Extract the (X, Y) coordinate from the center of the cell holding the provided text.  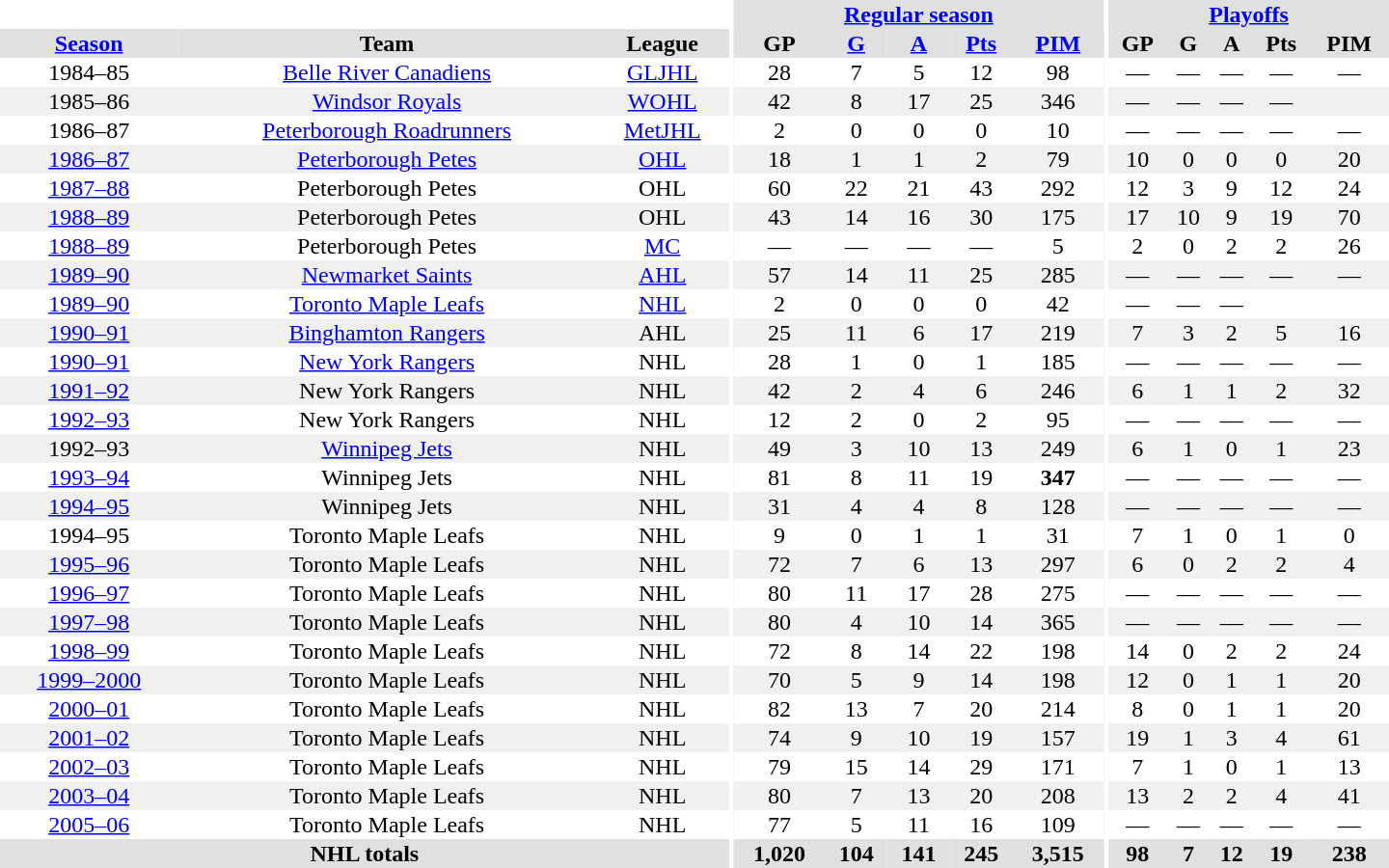
61 (1348, 738)
128 (1059, 506)
82 (779, 709)
GLJHL (663, 72)
1987–88 (89, 188)
League (663, 43)
95 (1059, 420)
347 (1059, 477)
208 (1059, 796)
175 (1059, 217)
104 (857, 854)
109 (1059, 825)
32 (1348, 391)
1995–96 (89, 564)
214 (1059, 709)
77 (779, 825)
157 (1059, 738)
1997–98 (89, 622)
1996–97 (89, 593)
171 (1059, 767)
249 (1059, 448)
219 (1059, 333)
18 (779, 159)
238 (1348, 854)
Binghamton Rangers (386, 333)
21 (918, 188)
292 (1059, 188)
1985–86 (89, 101)
15 (857, 767)
Regular season (919, 14)
29 (982, 767)
365 (1059, 622)
141 (918, 854)
185 (1059, 362)
Windsor Royals (386, 101)
1,020 (779, 854)
245 (982, 854)
MetJHL (663, 130)
41 (1348, 796)
1991–92 (89, 391)
1984–85 (89, 72)
Team (386, 43)
Newmarket Saints (386, 275)
74 (779, 738)
2000–01 (89, 709)
23 (1348, 448)
275 (1059, 593)
60 (779, 188)
246 (1059, 391)
26 (1348, 246)
2001–02 (89, 738)
285 (1059, 275)
NHL totals (365, 854)
346 (1059, 101)
Peterborough Roadrunners (386, 130)
2002–03 (89, 767)
1993–94 (89, 477)
2005–06 (89, 825)
2003–04 (89, 796)
WOHL (663, 101)
1998–99 (89, 651)
49 (779, 448)
MC (663, 246)
81 (779, 477)
57 (779, 275)
3,515 (1059, 854)
Season (89, 43)
30 (982, 217)
1999–2000 (89, 680)
Playoffs (1248, 14)
297 (1059, 564)
Belle River Canadiens (386, 72)
